Identify which cell holds the provided text, then report its (X, Y) central coordinate. 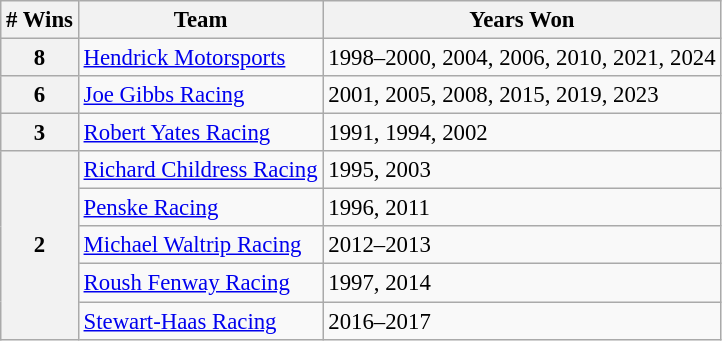
1991, 1994, 2002 (522, 133)
Robert Yates Racing (200, 133)
2001, 2005, 2008, 2015, 2019, 2023 (522, 95)
8 (40, 58)
# Wins (40, 20)
1995, 2003 (522, 170)
1996, 2011 (522, 208)
2 (40, 245)
Hendrick Motorsports (200, 58)
1998–2000, 2004, 2006, 2010, 2021, 2024 (522, 58)
Years Won (522, 20)
Stewart-Haas Racing (200, 321)
Richard Childress Racing (200, 170)
Team (200, 20)
1997, 2014 (522, 283)
2012–2013 (522, 245)
Michael Waltrip Racing (200, 245)
2016–2017 (522, 321)
Roush Fenway Racing (200, 283)
3 (40, 133)
Joe Gibbs Racing (200, 95)
Penske Racing (200, 208)
6 (40, 95)
